From the cell containing the given text, extract its center point as (X, Y) coordinate. 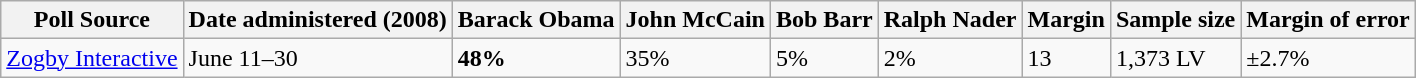
June 11–30 (318, 58)
35% (695, 58)
Barack Obama (536, 20)
13 (1066, 58)
±2.7% (1328, 58)
Poll Source (92, 20)
John McCain (695, 20)
Margin (1066, 20)
5% (824, 58)
Margin of error (1328, 20)
48% (536, 58)
1,373 LV (1175, 58)
Bob Barr (824, 20)
Ralph Nader (950, 20)
Sample size (1175, 20)
Date administered (2008) (318, 20)
Zogby Interactive (92, 58)
2% (950, 58)
